Identify which cell holds the provided text, then report its [x, y] central coordinate. 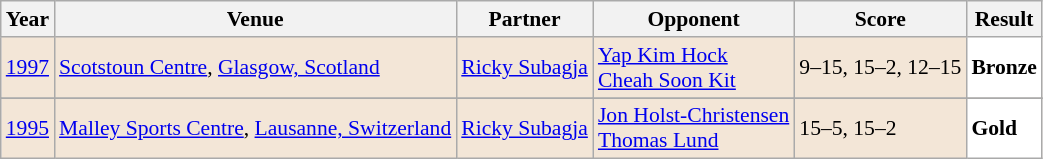
Venue [255, 19]
Gold [1004, 128]
Score [880, 19]
Result [1004, 19]
Malley Sports Centre, Lausanne, Switzerland [255, 128]
Scotstoun Centre, Glasgow, Scotland [255, 68]
15–5, 15–2 [880, 128]
Opponent [694, 19]
Bronze [1004, 68]
1997 [28, 68]
Yap Kim Hock Cheah Soon Kit [694, 68]
Partner [524, 19]
1995 [28, 128]
Jon Holst-Christensen Thomas Lund [694, 128]
Year [28, 19]
9–15, 15–2, 12–15 [880, 68]
